Extract the (X, Y) coordinate from the center of the cell holding the provided text.  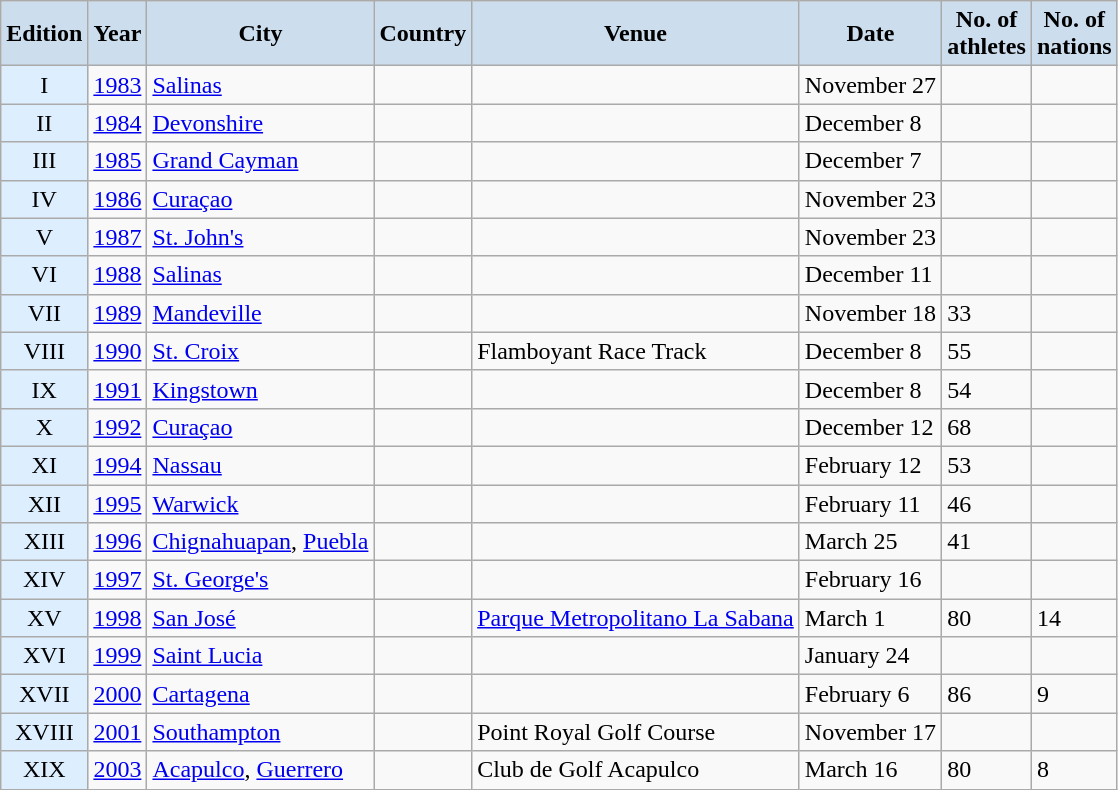
Point Royal Golf Course (636, 732)
Warwick (260, 503)
March 1 (870, 618)
33 (987, 313)
XIII (44, 542)
San José (260, 618)
1998 (118, 618)
9 (1074, 694)
I (44, 85)
Parque Metropolitano La Sabana (636, 618)
Cartagena (260, 694)
46 (987, 503)
68 (987, 427)
XI (44, 465)
1994 (118, 465)
December 7 (870, 161)
VI (44, 275)
VII (44, 313)
November 27 (870, 85)
1991 (118, 389)
Devonshire (260, 123)
1992 (118, 427)
VIII (44, 351)
86 (987, 694)
November 18 (870, 313)
Grand Cayman (260, 161)
February 6 (870, 694)
1984 (118, 123)
Year (118, 34)
1996 (118, 542)
IX (44, 389)
XII (44, 503)
II (44, 123)
1985 (118, 161)
14 (1074, 618)
55 (987, 351)
Chignahuapan, Puebla (260, 542)
1989 (118, 313)
XVII (44, 694)
No. ofathletes (987, 34)
Saint Lucia (260, 656)
1990 (118, 351)
XV (44, 618)
53 (987, 465)
St. Croix (260, 351)
XVI (44, 656)
III (44, 161)
1988 (118, 275)
1987 (118, 237)
XIV (44, 580)
Country (423, 34)
November 17 (870, 732)
St. George's (260, 580)
IV (44, 199)
Venue (636, 34)
2000 (118, 694)
Club de Golf Acapulco (636, 770)
Southampton (260, 732)
January 24 (870, 656)
Nassau (260, 465)
Flamboyant Race Track (636, 351)
2001 (118, 732)
December 12 (870, 427)
February 11 (870, 503)
March 25 (870, 542)
41 (987, 542)
54 (987, 389)
March 16 (870, 770)
Mandeville (260, 313)
Edition (44, 34)
1995 (118, 503)
1986 (118, 199)
St. John's (260, 237)
1999 (118, 656)
February 16 (870, 580)
XVIII (44, 732)
Acapulco, Guerrero (260, 770)
V (44, 237)
City (260, 34)
8 (1074, 770)
1997 (118, 580)
December 11 (870, 275)
2003 (118, 770)
XIX (44, 770)
Date (870, 34)
February 12 (870, 465)
X (44, 427)
No. ofnations (1074, 34)
Kingstown (260, 389)
1983 (118, 85)
